Detect which cell encompasses the target text, then output its [x, y] center coordinate. 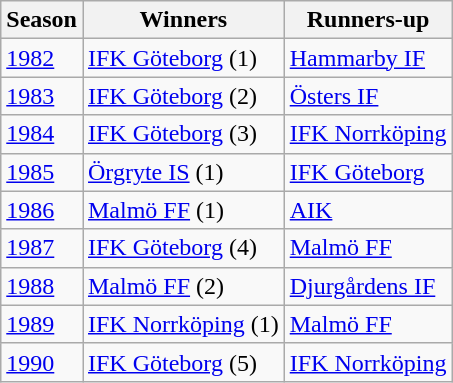
Malmö FF (2) [183, 286]
1985 [42, 172]
1990 [42, 362]
Hammarby IF [368, 58]
IFK Göteborg (2) [183, 96]
IFK Göteborg (5) [183, 362]
IFK Göteborg (3) [183, 134]
IFK Göteborg (1) [183, 58]
Winners [183, 20]
Östers IF [368, 96]
Runners-up [368, 20]
1986 [42, 210]
1988 [42, 286]
IFK Göteborg (4) [183, 248]
IFK Norrköping (1) [183, 324]
1984 [42, 134]
1987 [42, 248]
IFK Göteborg [368, 172]
Season [42, 20]
1982 [42, 58]
AIK [368, 210]
1989 [42, 324]
Örgryte IS (1) [183, 172]
1983 [42, 96]
Djurgårdens IF [368, 286]
Malmö FF (1) [183, 210]
